Identify which cell holds the provided text, then report its (x, y) central coordinate. 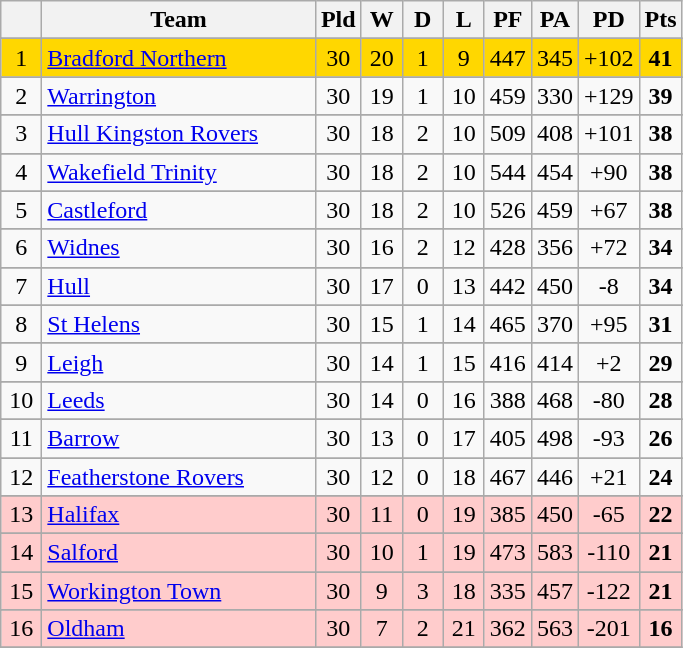
414 (554, 362)
Leigh (179, 362)
+102 (608, 58)
Workington Town (179, 591)
467 (508, 477)
Barrow (179, 438)
24 (660, 477)
-93 (608, 438)
Pts (660, 20)
8 (22, 324)
L (464, 20)
544 (508, 172)
+95 (608, 324)
454 (554, 172)
Featherstone Rovers (179, 477)
583 (554, 553)
345 (554, 58)
W (382, 20)
41 (660, 58)
388 (508, 400)
PD (608, 20)
473 (508, 553)
4 (22, 172)
335 (508, 591)
428 (508, 248)
5 (22, 210)
330 (554, 96)
Hull Kingston Rovers (179, 134)
447 (508, 58)
PA (554, 20)
Halifax (179, 515)
Pld (338, 20)
563 (554, 629)
+101 (608, 134)
416 (508, 362)
39 (660, 96)
-80 (608, 400)
29 (660, 362)
-110 (608, 553)
22 (660, 515)
Wakefield Trinity (179, 172)
509 (508, 134)
6 (22, 248)
465 (508, 324)
Salford (179, 553)
498 (554, 438)
-122 (608, 591)
+90 (608, 172)
Bradford Northern (179, 58)
362 (508, 629)
+72 (608, 248)
PF (508, 20)
+2 (608, 362)
31 (660, 324)
446 (554, 477)
405 (508, 438)
+21 (608, 477)
-8 (608, 286)
20 (382, 58)
457 (554, 591)
Widnes (179, 248)
D (422, 20)
Leeds (179, 400)
Hull (179, 286)
468 (554, 400)
Castleford (179, 210)
526 (508, 210)
-65 (608, 515)
385 (508, 515)
+67 (608, 210)
-201 (608, 629)
Oldham (179, 629)
+129 (608, 96)
28 (660, 400)
370 (554, 324)
St Helens (179, 324)
Warrington (179, 96)
26 (660, 438)
442 (508, 286)
Team (179, 20)
408 (554, 134)
356 (554, 248)
